Extract the (X, Y) coordinate from the center of the cell holding the provided text.  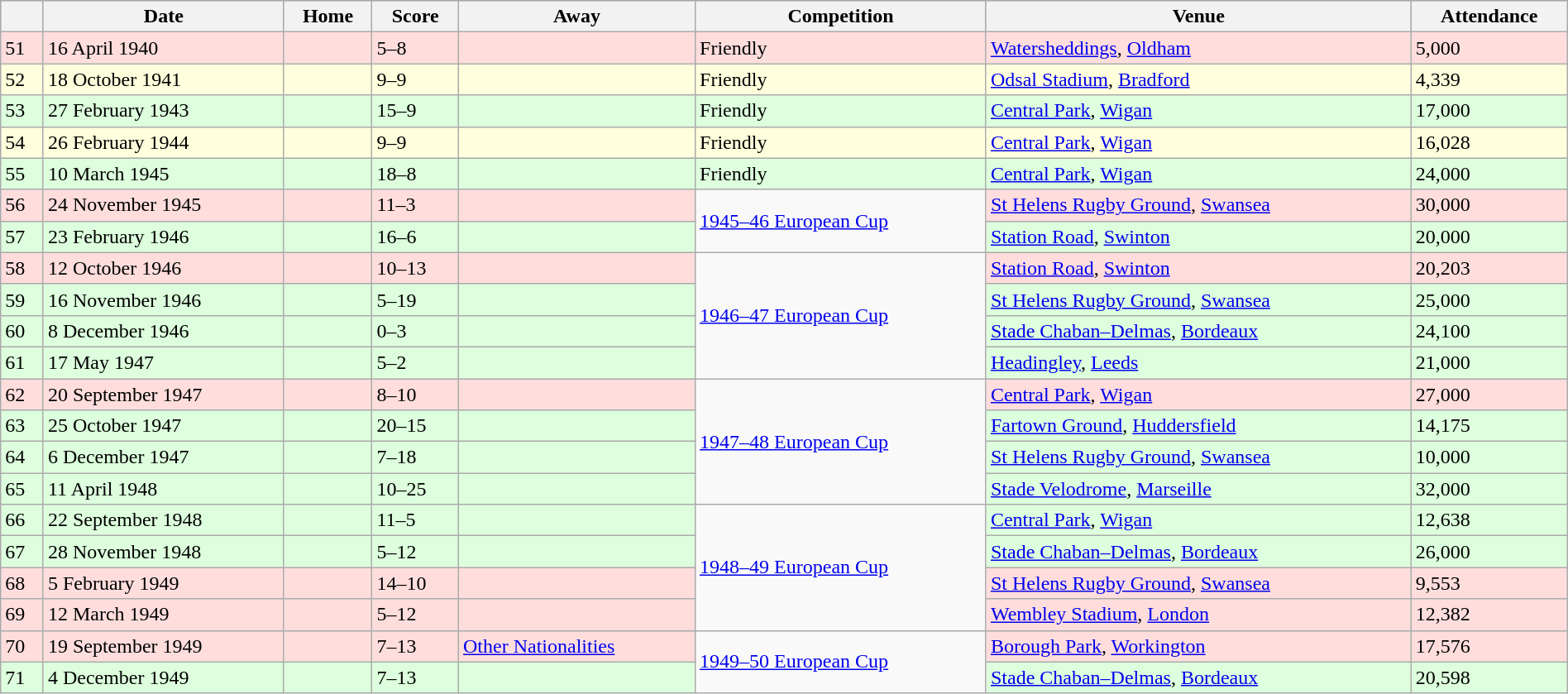
20–15 (415, 426)
22 September 1948 (164, 520)
60 (22, 331)
25,000 (1489, 299)
23 February 1946 (164, 237)
26,000 (1489, 552)
5,000 (1489, 48)
56 (22, 205)
4 December 1949 (164, 677)
16 November 1946 (164, 299)
28 November 1948 (164, 552)
10,000 (1489, 457)
17,576 (1489, 646)
71 (22, 677)
19 September 1949 (164, 646)
5–8 (415, 48)
57 (22, 237)
5–2 (415, 362)
18–8 (415, 174)
21,000 (1489, 362)
12,638 (1489, 520)
1945–46 European Cup (841, 221)
18 October 1941 (164, 79)
51 (22, 48)
Attendance (1489, 17)
11–5 (415, 520)
63 (22, 426)
14–10 (415, 583)
11 April 1948 (164, 489)
27,000 (1489, 395)
Home (327, 17)
16 April 1940 (164, 48)
62 (22, 395)
32,000 (1489, 489)
11–3 (415, 205)
15–9 (415, 111)
24 November 1945 (164, 205)
26 February 1944 (164, 142)
Date (164, 17)
Other Nationalities (576, 646)
5 February 1949 (164, 583)
30,000 (1489, 205)
Wembley Stadium, London (1198, 615)
66 (22, 520)
8–10 (415, 395)
Odsal Stadium, Bradford (1198, 79)
20,000 (1489, 237)
16,028 (1489, 142)
14,175 (1489, 426)
1947–48 European Cup (841, 442)
0–3 (415, 331)
24,000 (1489, 174)
Stade Velodrome, Marseille (1198, 489)
65 (22, 489)
55 (22, 174)
67 (22, 552)
16–6 (415, 237)
1948–49 European Cup (841, 567)
58 (22, 268)
Borough Park, Workington (1198, 646)
6 December 1947 (164, 457)
17 May 1947 (164, 362)
68 (22, 583)
10–13 (415, 268)
4,339 (1489, 79)
69 (22, 615)
5–19 (415, 299)
20,598 (1489, 677)
Venue (1198, 17)
24,100 (1489, 331)
20 September 1947 (164, 395)
20,203 (1489, 268)
Competition (841, 17)
25 October 1947 (164, 426)
Watersheddings, Oldham (1198, 48)
70 (22, 646)
12 March 1949 (164, 615)
8 December 1946 (164, 331)
1949–50 European Cup (841, 662)
27 February 1943 (164, 111)
9,553 (1489, 583)
7–18 (415, 457)
52 (22, 79)
Away (576, 17)
1946–47 European Cup (841, 315)
17,000 (1489, 111)
12,382 (1489, 615)
54 (22, 142)
64 (22, 457)
53 (22, 111)
Fartown Ground, Huddersfield (1198, 426)
61 (22, 362)
10–25 (415, 489)
10 March 1945 (164, 174)
12 October 1946 (164, 268)
Score (415, 17)
59 (22, 299)
Headingley, Leeds (1198, 362)
